Return the [x, y] coordinate for the center point of the cell that contains the specified text.  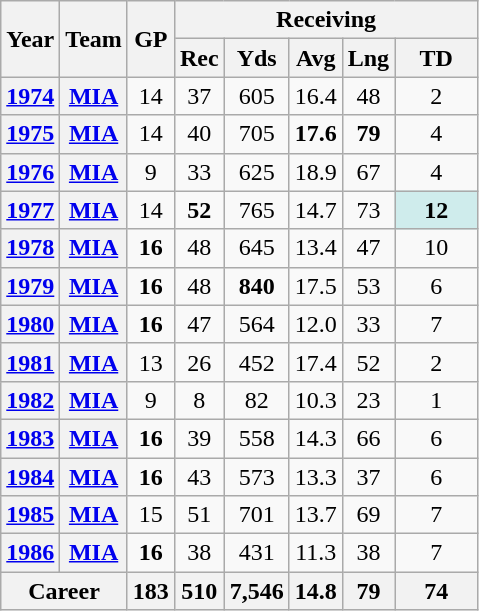
10 [436, 248]
TD [436, 58]
66 [368, 438]
705 [256, 134]
1982 [30, 400]
53 [368, 286]
17.6 [316, 134]
13.4 [316, 248]
Lng [368, 58]
558 [256, 438]
16.4 [316, 96]
625 [256, 172]
8 [199, 400]
18.9 [316, 172]
69 [368, 515]
1975 [30, 134]
13.7 [316, 515]
12 [436, 210]
510 [199, 591]
GP [150, 39]
1980 [30, 324]
1986 [30, 553]
17.4 [316, 362]
74 [436, 591]
573 [256, 477]
701 [256, 515]
Career [64, 591]
183 [150, 591]
Team [94, 39]
14.7 [316, 210]
14.3 [316, 438]
564 [256, 324]
15 [150, 515]
1983 [30, 438]
1978 [30, 248]
431 [256, 553]
1985 [30, 515]
1976 [30, 172]
73 [368, 210]
26 [199, 362]
14.8 [316, 591]
Yds [256, 58]
12.0 [316, 324]
840 [256, 286]
17.5 [316, 286]
Rec [199, 58]
Avg [316, 58]
11.3 [316, 553]
645 [256, 248]
1984 [30, 477]
7,546 [256, 591]
13.3 [316, 477]
13 [150, 362]
51 [199, 515]
43 [199, 477]
765 [256, 210]
605 [256, 96]
39 [199, 438]
82 [256, 400]
10.3 [316, 400]
40 [199, 134]
Receiving [326, 20]
67 [368, 172]
1 [436, 400]
452 [256, 362]
23 [368, 400]
1977 [30, 210]
1974 [30, 96]
Year [30, 39]
1979 [30, 286]
1981 [30, 362]
